For the text-containing cell, return its midpoint in (X, Y) coordinate format. 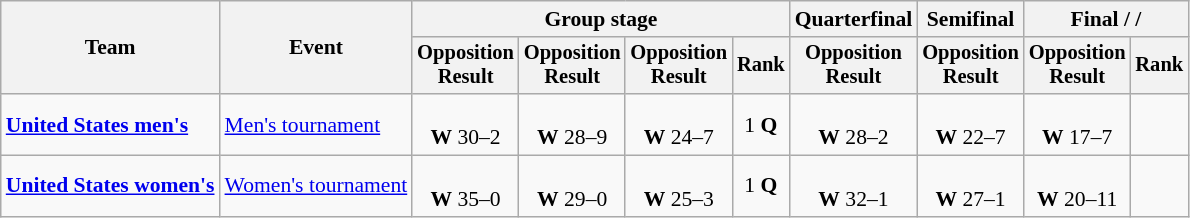
W 22–7 (970, 124)
W 20–11 (1078, 186)
W 32–1 (854, 186)
Event (316, 48)
W 28–2 (854, 124)
Final / / (1106, 19)
W 28–9 (572, 124)
W 27–1 (970, 186)
W 29–0 (572, 186)
Semifinal (970, 19)
Women's tournament (316, 186)
United States women's (110, 186)
Quarterfinal (854, 19)
Men's tournament (316, 124)
W 30–2 (466, 124)
Group stage (600, 19)
W 25–3 (678, 186)
United States men's (110, 124)
W 35–0 (466, 186)
Team (110, 48)
W 24–7 (678, 124)
W 17–7 (1078, 124)
